Return the [X, Y] coordinate for the center point of the cell that contains the specified text.  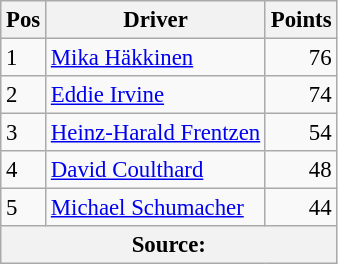
44 [300, 208]
76 [300, 58]
Points [300, 20]
Eddie Irvine [156, 95]
Source: [169, 245]
Driver [156, 20]
David Coulthard [156, 170]
48 [300, 170]
5 [24, 208]
1 [24, 58]
Heinz-Harald Frentzen [156, 133]
2 [24, 95]
3 [24, 133]
74 [300, 95]
4 [24, 170]
Mika Häkkinen [156, 58]
54 [300, 133]
Michael Schumacher [156, 208]
Pos [24, 20]
